Identify which cell holds the provided text, then report its [X, Y] central coordinate. 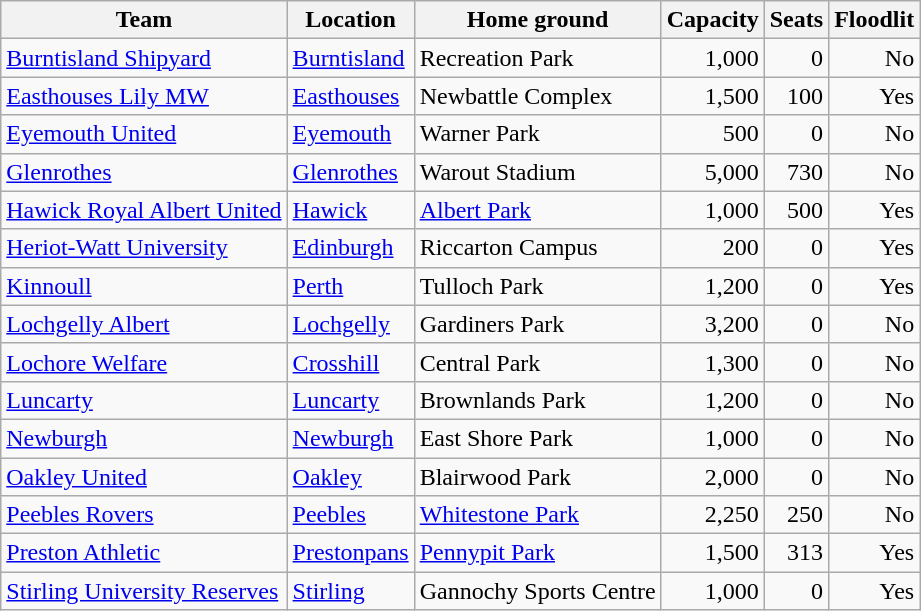
Riccarton Campus [538, 248]
Lochore Welfare [144, 362]
Newbattle Complex [538, 96]
Hawick Royal Albert United [144, 210]
Preston Athletic [144, 553]
Location [350, 20]
Team [144, 20]
Stirling [350, 591]
Peebles Rovers [144, 515]
Heriot-Watt University [144, 248]
Easthouses Lily MW [144, 96]
730 [796, 172]
313 [796, 553]
Central Park [538, 362]
Brownlands Park [538, 400]
Oakley [350, 477]
5,000 [712, 172]
Prestonpans [350, 553]
Recreation Park [538, 58]
Gardiners Park [538, 324]
250 [796, 515]
Burntisland [350, 58]
Albert Park [538, 210]
Seats [796, 20]
East Shore Park [538, 438]
Lochgelly Albert [144, 324]
2,250 [712, 515]
Pennypit Park [538, 553]
Stirling University Reserves [144, 591]
Eyemouth United [144, 134]
Kinnoull [144, 286]
Whitestone Park [538, 515]
Eyemouth [350, 134]
Tulloch Park [538, 286]
1,300 [712, 362]
Easthouses [350, 96]
Warner Park [538, 134]
Gannochy Sports Centre [538, 591]
Perth [350, 286]
200 [712, 248]
Peebles [350, 515]
Crosshill [350, 362]
Lochgelly [350, 324]
Edinburgh [350, 248]
Burntisland Shipyard [144, 58]
3,200 [712, 324]
Blairwood Park [538, 477]
Capacity [712, 20]
Warout Stadium [538, 172]
Floodlit [874, 20]
100 [796, 96]
Home ground [538, 20]
2,000 [712, 477]
Oakley United [144, 477]
Hawick [350, 210]
